Detect which cell encompasses the target text, then output its [x, y] center coordinate. 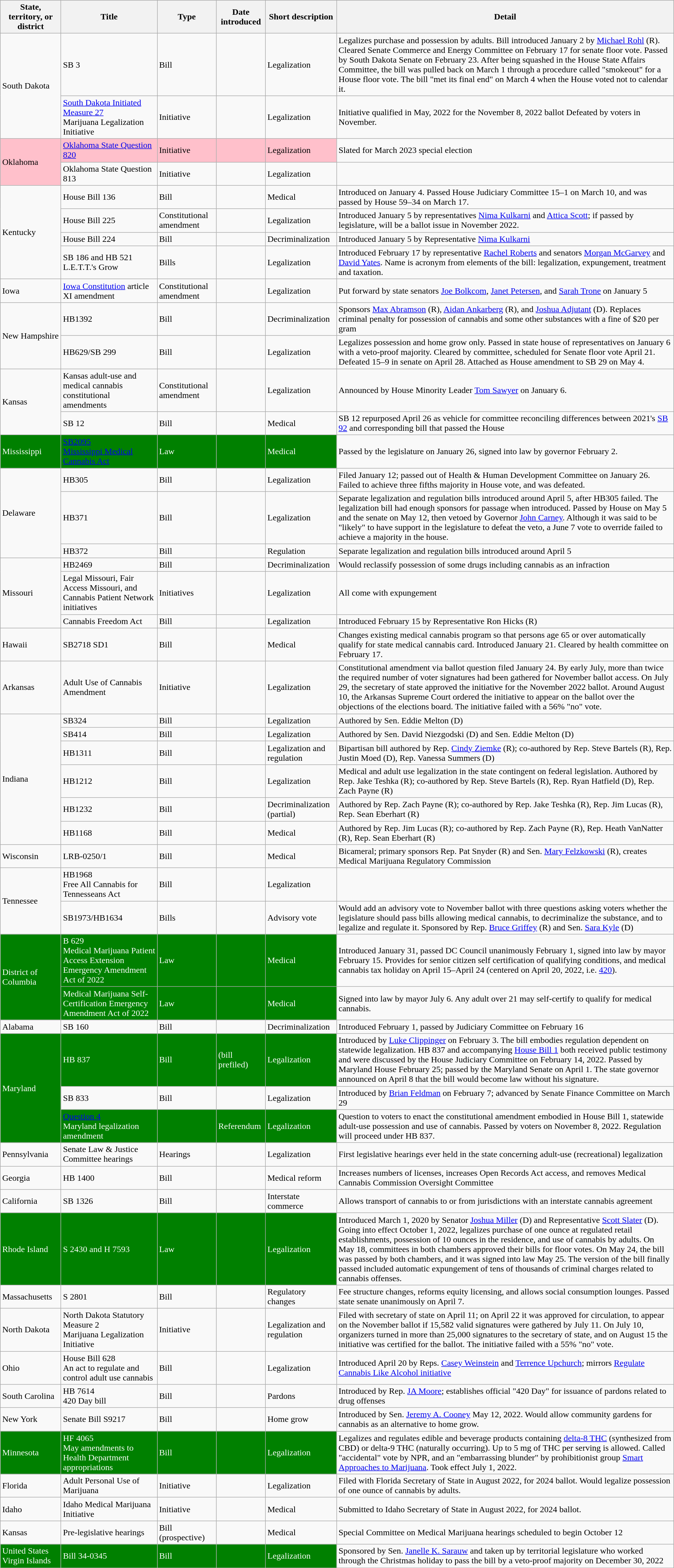
United States Virgin Islands [31, 1556]
SB 833 [109, 1098]
Kansas adult-use and medical cannabis constitutional amendments [109, 390]
Oklahoma State Question 820 [109, 150]
Initiative qualified in May, 2022 for the November 8, 2022 ballot Defeated by voters in November. [505, 117]
Increases numbers of licenses, increases Open Records Act access, and removes Medical Cannabis Commission Oversight Committee [505, 1178]
Georgia [31, 1178]
Wisconsin [31, 857]
Date introduced [241, 17]
Massachusetts [31, 1296]
Maryland [31, 1088]
Introduced by Rep. JA Moore; establishes official "420 Day" for issuance of pardons related to drug offenses [505, 1396]
Bicameral; primary sponsors Rep. Pat Snyder (R) and Sen. Mary Felzkowski (R), creates Medical Marijuana Regulatory Commission [505, 857]
HB 1400 [109, 1178]
Arkansas [31, 687]
State, territory, or district [31, 17]
Pennsylvania [31, 1154]
HB1212 [109, 781]
Bill (prospective) [187, 1532]
Rhode Island [31, 1249]
Cannabis Freedom Act [109, 621]
HB1311 [109, 753]
Adult Personal Use of Marijuana [109, 1486]
Authored by Rep. Zach Payne (R); co-authored by Rep. Jake Teshka (R), Rep. Jim Lucas (R), Rep. Sean Eberhart (R) [505, 809]
SB 12 repurposed April 26 as vehicle for committee reconciling differences between 2021's SB 92 and corresponding bill that passed the House [505, 423]
Regulation [301, 551]
S 2801 [109, 1296]
House Bill 628An act to regulate and control adult use cannabis [109, 1368]
District of Columbia [31, 977]
Medical Marijuana Self-Certification Emergency Amendment Act of 2022 [109, 1003]
Senate Law & Justice Committee hearings [109, 1154]
South Carolina [31, 1396]
Regulatory changes [301, 1296]
Mississippi [31, 452]
HB371 [109, 518]
House Bill 224 [109, 239]
Filed with Florida Secretary of State in August 2022, for 2024 ballot. Would legalize possession of one ounce of cannabis by adults. [505, 1486]
Question 4Maryland legalization amendment [109, 1126]
LRB-0250/1 [109, 857]
Introduced April 20 by Reps. Casey Weinstein and Terrence Upchurch; mirrors Regulate Cannabis Like Alcohol initiative [505, 1368]
Authored by Sen. Eddie Melton (D) [505, 720]
Introduced February 15 by Representative Ron Hicks (R) [505, 621]
Fee structure changes, reforms equity licensing, and allows social consumption lounges. Passed state senate unanimously on April 7. [505, 1296]
Idaho [31, 1509]
HB2469 [109, 565]
House Bill 136 [109, 197]
Iowa [31, 291]
Initiatives [187, 593]
Referendum [241, 1126]
Interstate commerce [301, 1201]
HB1232 [109, 809]
Short description [301, 17]
Separate legalization and regulation bills introduced around April 5 [505, 551]
HB 7614420 Day bill [109, 1396]
New Hampshire [31, 335]
Title [109, 17]
Pre-legislative hearings [109, 1532]
HB1968Free All Cannabis for Tennesseans Act [109, 885]
North Dakota Statutory Measure 2Marijuana Legalization Initiative [109, 1329]
HB 837 [109, 1060]
Hearings [187, 1154]
Oklahoma [31, 162]
Alabama [31, 1027]
Type [187, 17]
SB414 [109, 734]
Bill 34-0345 [109, 1556]
Legal Missouri, Fair Access Missouri, and Cannabis Patient Network initiatives [109, 593]
SB2718 SD1 [109, 645]
Put forward by state senators Joe Bolkcom, Janet Petersen, and Sarah Trone on January 5 [505, 291]
SB324 [109, 720]
Allows transport of cannabis to or from jurisdictions with an interstate cannabis agreement [505, 1201]
Medical reform [301, 1178]
First legislative hearings ever held in the state concerning adult-use (recreational) legalization [505, 1154]
HB1168 [109, 833]
Oklahoma State Question 813 [109, 173]
SB1973/HB1634 [109, 918]
SB 160 [109, 1027]
SB 1326 [109, 1201]
Missouri [31, 593]
Detail [505, 17]
Indiana [31, 779]
HF 4065May amendments to Health Department appropriations [109, 1452]
Ohio [31, 1368]
S 2430 and H 7593 [109, 1249]
South Dakota [31, 86]
SB 186 and HB 521L.E.T.T.'s Grow [109, 262]
Bipartisan bill authored by Rep. Cindy Ziemke (R); co-authored by Rep. Steve Bartels (R), Rep. Justin Moed (D), Rep. Vanessa Summers (D) [505, 753]
SB 12 [109, 423]
HB372 [109, 551]
Authored by Sen. David Niezgodski (D) and Sen. Eddie Melton (D) [505, 734]
South Dakota Initiated Measure 27Marijuana Legalization Initiative [109, 117]
SB2095Mississippi Medical Cannabis Act [109, 452]
Adult Use of Cannabis Amendment [109, 687]
Home grow [301, 1419]
Florida [31, 1486]
North Dakota [31, 1329]
Introduced January 5 by Representative Nima Kulkarni [505, 239]
Pardons [301, 1396]
Introduced on January 4. Passed House Judiciary Committee 15–1 on March 10, and was passed by House 59–34 on March 17. [505, 197]
Submitted to Idaho Secretary of State in August 2022, for 2024 ballot. [505, 1509]
New York [31, 1419]
Senate Bill S9217 [109, 1419]
Hawaii [31, 645]
B 629Medical Marijuana Patient Access Extension Emergency Amendment Act of 2022 [109, 961]
Signed into law by mayor July 6. Any adult over 21 may self-certify to qualify for medical cannabis. [505, 1003]
Delaware [31, 513]
Iowa Constitution article XI amendment [109, 291]
Minnesota [31, 1452]
SB 3 [109, 65]
California [31, 1201]
Authored by Rep. Jim Lucas (R); co-authored by Rep. Zach Payne (R), Rep. Heath VanNatter (R), Rep. Sean Eberhart (R) [505, 833]
Special Committee on Medical Marijuana hearings scheduled to begin October 12 [505, 1532]
HB1392 [109, 319]
Introduced February 1, passed by Judiciary Committee on February 16 [505, 1027]
Advisory vote [301, 918]
HB305 [109, 480]
Slated for March 2023 special election [505, 150]
All come with expungement [505, 593]
Decriminalization (partial) [301, 809]
Introduced January 5 by representatives Nima Kulkarni and Attica Scott; if passed by legislature, will be a ballot issue in November 2022. [505, 220]
(bill prefiled) [241, 1060]
Introduced by Brian Feldman on February 7; advanced by Senate Finance Committee on March 29 [505, 1098]
Announced by House Minority Leader Tom Sawyer on January 6. [505, 390]
HB629/SB 299 [109, 352]
Introduced by Sen. Jeremy A. Cooney May 12, 2022. Would allow community gardens for cannabis as an alternative to home grow. [505, 1419]
House Bill 225 [109, 220]
Tennessee [31, 901]
Kentucky [31, 232]
Idaho Medical Marijuana Initiative [109, 1509]
Would reclassify possession of some drugs including cannabis as an infraction [505, 565]
Passed by the legislature on January 26, signed into law by governor February 2. [505, 452]
